Provide the (x, y) coordinate of the cell's center where the given text is located.  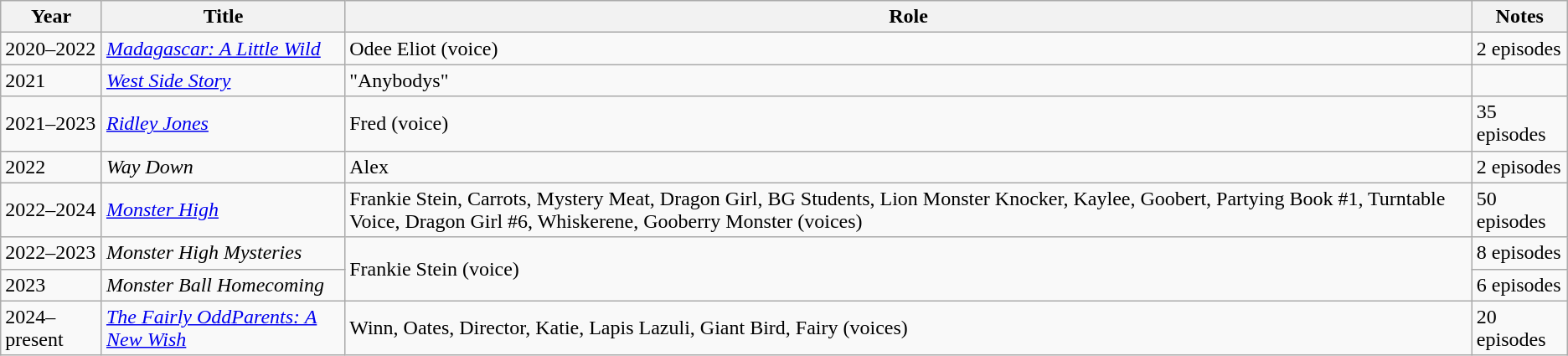
Title (223, 17)
Way Down (223, 167)
2022 (52, 167)
20 episodes (1519, 328)
Ridley Jones (223, 124)
2022–2024 (52, 209)
8 episodes (1519, 253)
Notes (1519, 17)
2022–2023 (52, 253)
Alex (909, 167)
"Anybodys" (909, 80)
Fred (voice) (909, 124)
2024–present (52, 328)
2020–2022 (52, 49)
Madagascar: A Little Wild (223, 49)
2023 (52, 285)
The Fairly OddParents: A New Wish (223, 328)
West Side Story (223, 80)
6 episodes (1519, 285)
50 episodes (1519, 209)
2021–2023 (52, 124)
Frankie Stein (voice) (909, 269)
2021 (52, 80)
Role (909, 17)
Odee Eliot (voice) (909, 49)
Year (52, 17)
Winn, Oates, Director, Katie, Lapis Lazuli, Giant Bird, Fairy (voices) (909, 328)
Monster High (223, 209)
Monster High Mysteries (223, 253)
Monster Ball Homecoming (223, 285)
35 episodes (1519, 124)
